Extract the [X, Y] coordinate from the center of the cell holding the provided text.  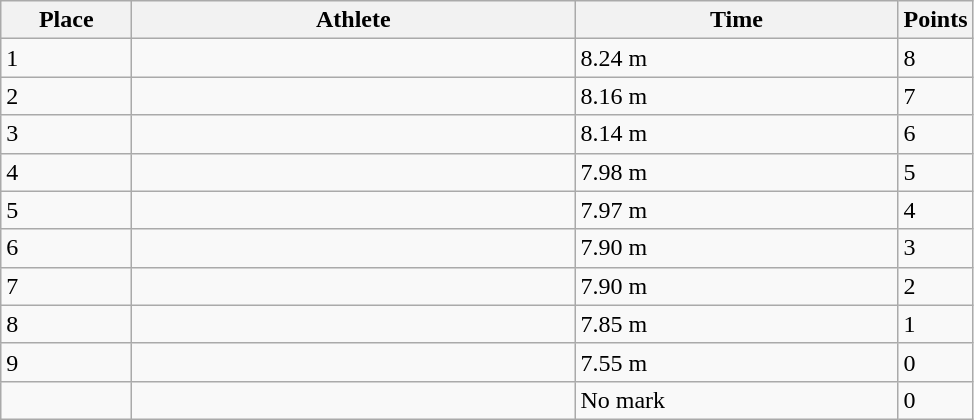
7.85 m [736, 324]
8.24 m [736, 58]
No mark [736, 400]
Time [736, 20]
8.16 m [736, 96]
Place [66, 20]
8.14 m [736, 134]
9 [66, 362]
Points [936, 20]
7.98 m [736, 172]
Athlete [354, 20]
7.97 m [736, 210]
7.55 m [736, 362]
